Capture the cell that displays the provided text and extract its (x, y) central coordinate. 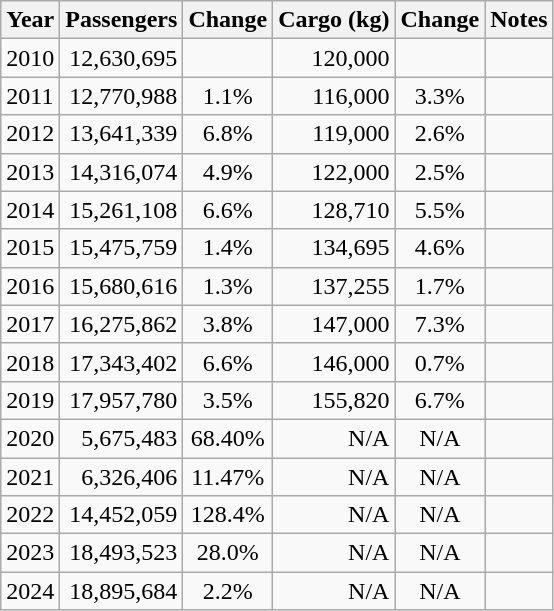
68.40% (228, 438)
12,630,695 (122, 58)
11.47% (228, 477)
134,695 (334, 248)
0.7% (440, 362)
2016 (30, 286)
17,957,780 (122, 400)
1.7% (440, 286)
16,275,862 (122, 324)
155,820 (334, 400)
5.5% (440, 210)
2022 (30, 515)
122,000 (334, 172)
Cargo (kg) (334, 20)
28.0% (228, 553)
2017 (30, 324)
2012 (30, 134)
1.1% (228, 96)
2018 (30, 362)
18,895,684 (122, 591)
2014 (30, 210)
7.3% (440, 324)
146,000 (334, 362)
15,475,759 (122, 248)
2015 (30, 248)
6.8% (228, 134)
2023 (30, 553)
3.5% (228, 400)
15,261,108 (122, 210)
2019 (30, 400)
13,641,339 (122, 134)
2.5% (440, 172)
Notes (519, 20)
15,680,616 (122, 286)
Passengers (122, 20)
128,710 (334, 210)
2013 (30, 172)
18,493,523 (122, 553)
116,000 (334, 96)
4.6% (440, 248)
5,675,483 (122, 438)
3.8% (228, 324)
2024 (30, 591)
2.6% (440, 134)
119,000 (334, 134)
147,000 (334, 324)
2011 (30, 96)
120,000 (334, 58)
6,326,406 (122, 477)
3.3% (440, 96)
1.3% (228, 286)
137,255 (334, 286)
17,343,402 (122, 362)
14,316,074 (122, 172)
128.4% (228, 515)
4.9% (228, 172)
14,452,059 (122, 515)
2.2% (228, 591)
Year (30, 20)
6.7% (440, 400)
12,770,988 (122, 96)
1.4% (228, 248)
2020 (30, 438)
2010 (30, 58)
2021 (30, 477)
